Locate the cell with the specified text and output its [x, y] center coordinate. 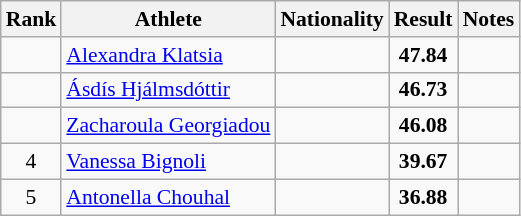
36.88 [424, 197]
4 [32, 162]
Rank [32, 19]
46.73 [424, 90]
46.08 [424, 126]
Ásdís Hjálmsdóttir [168, 90]
Antonella Chouhal [168, 197]
Vanessa Bignoli [168, 162]
Athlete [168, 19]
Result [424, 19]
Notes [489, 19]
39.67 [424, 162]
47.84 [424, 55]
5 [32, 197]
Nationality [332, 19]
Zacharoula Georgiadou [168, 126]
Alexandra Klatsia [168, 55]
